From the cell containing the given text, extract its center point as [x, y] coordinate. 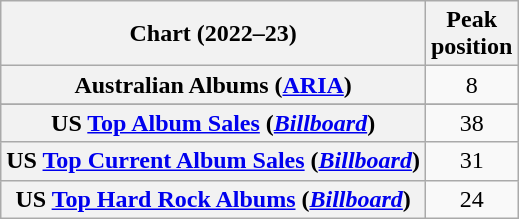
US Top Hard Rock Albums (Billboard) [214, 199]
Peakposition [471, 34]
8 [471, 85]
Chart (2022–23) [214, 34]
24 [471, 199]
38 [471, 123]
US Top Current Album Sales (Billboard) [214, 161]
Australian Albums (ARIA) [214, 85]
US Top Album Sales (Billboard) [214, 123]
31 [471, 161]
